Scan for the cell matching the given text and deliver its [X, Y] coordinate at center. 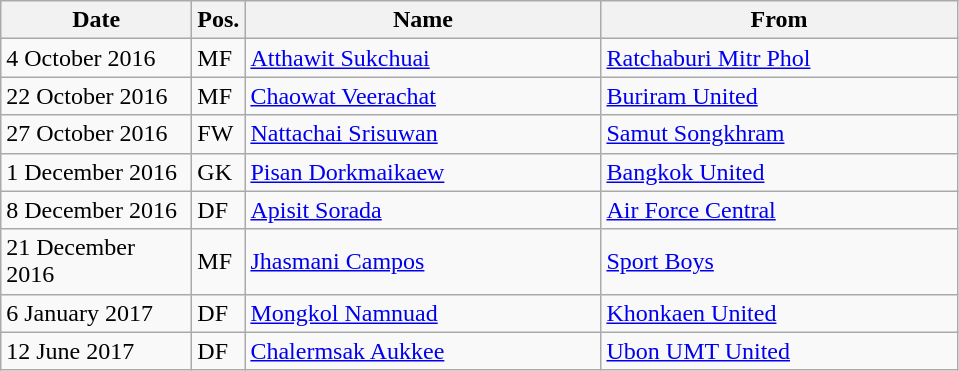
Air Force Central [779, 210]
Mongkol Namnuad [423, 313]
Nattachai Srisuwan [423, 134]
Jhasmani Campos [423, 262]
Pos. [218, 20]
Ratchaburi Mitr Phol [779, 58]
1 December 2016 [96, 172]
Ubon UMT United [779, 351]
12 June 2017 [96, 351]
Sport Boys [779, 262]
Date [96, 20]
22 October 2016 [96, 96]
Name [423, 20]
6 January 2017 [96, 313]
Pisan Dorkmaikaew [423, 172]
27 October 2016 [96, 134]
8 December 2016 [96, 210]
FW [218, 134]
Apisit Sorada [423, 210]
Samut Songkhram [779, 134]
Bangkok United [779, 172]
GK [218, 172]
Chaowat Veerachat [423, 96]
4 October 2016 [96, 58]
Buriram United [779, 96]
Chalermsak Aukkee [423, 351]
Khonkaen United [779, 313]
From [779, 20]
21 December 2016 [96, 262]
Atthawit Sukchuai [423, 58]
